For the text-containing cell, return its midpoint in (x, y) coordinate format. 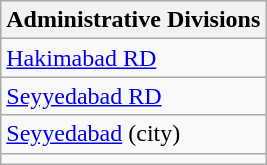
Seyyedabad RD (134, 96)
Seyyedabad (city) (134, 134)
Hakimabad RD (134, 58)
Administrative Divisions (134, 20)
